Pinpoint the cell where the given text exists, returning its [x, y] midpoint coordinate. 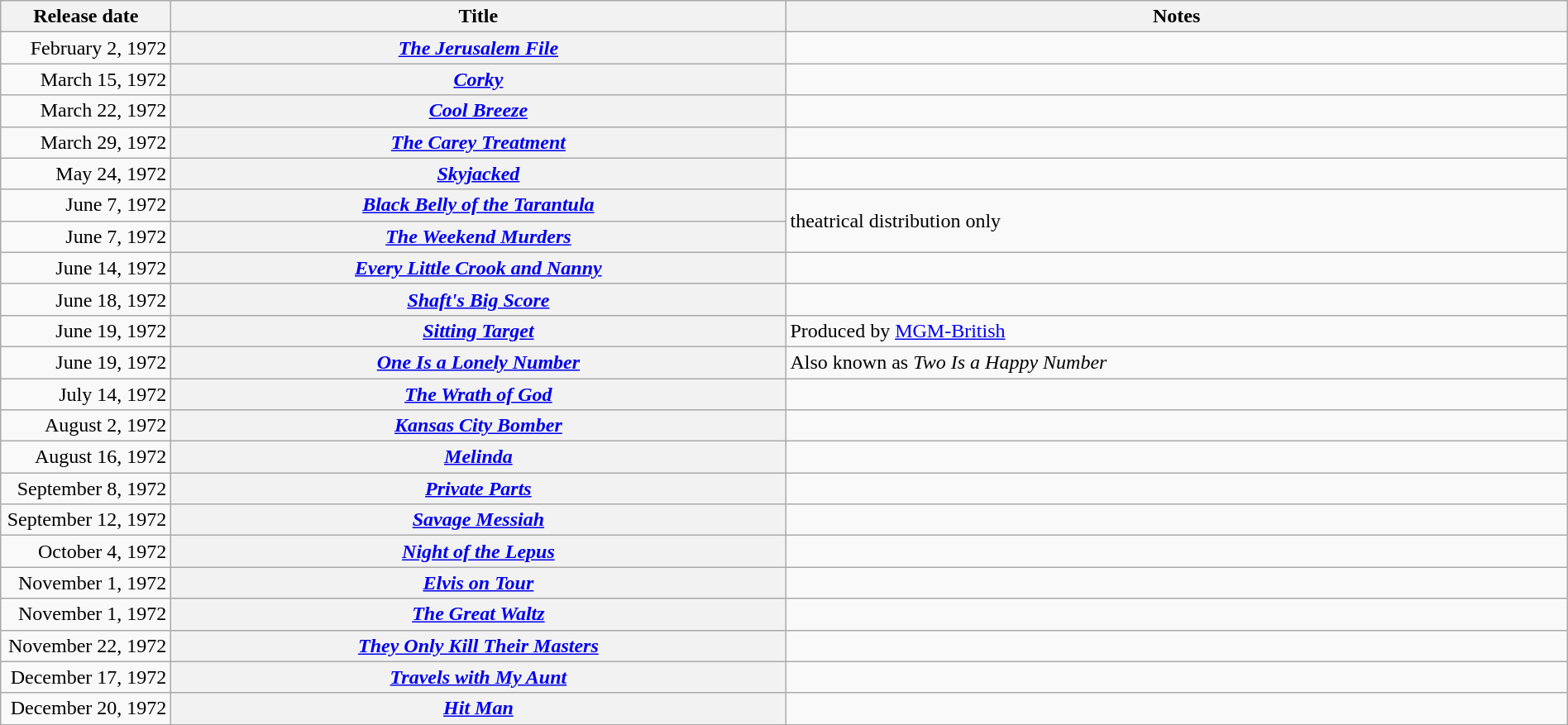
Also known as Two Is a Happy Number [1176, 362]
June 18, 1972 [86, 299]
Kansas City Bomber [478, 426]
Hit Man [478, 708]
March 15, 1972 [86, 79]
Skyjacked [478, 174]
Produced by MGM-British [1176, 331]
One Is a Lonely Number [478, 362]
Elvis on Tour [478, 583]
Cool Breeze [478, 111]
February 2, 1972 [86, 48]
The Wrath of God [478, 394]
Travels with My Aunt [478, 677]
Sitting Target [478, 331]
Corky [478, 79]
theatrical distribution only [1176, 221]
December 20, 1972 [86, 708]
Notes [1176, 17]
Private Parts [478, 489]
They Only Kill Their Masters [478, 646]
March 22, 1972 [86, 111]
Every Little Crook and Nanny [478, 268]
March 29, 1972 [86, 142]
The Great Waltz [478, 614]
Title [478, 17]
Melinda [478, 457]
September 8, 1972 [86, 489]
Black Belly of the Tarantula [478, 205]
July 14, 1972 [86, 394]
Night of the Lepus [478, 551]
September 12, 1972 [86, 520]
May 24, 1972 [86, 174]
The Carey Treatment [478, 142]
November 22, 1972 [86, 646]
June 14, 1972 [86, 268]
Release date [86, 17]
October 4, 1972 [86, 551]
The Weekend Murders [478, 236]
The Jerusalem File [478, 48]
August 2, 1972 [86, 426]
August 16, 1972 [86, 457]
Shaft's Big Score [478, 299]
December 17, 1972 [86, 677]
Savage Messiah [478, 520]
